Detect which cell encompasses the target text, then output its (X, Y) center coordinate. 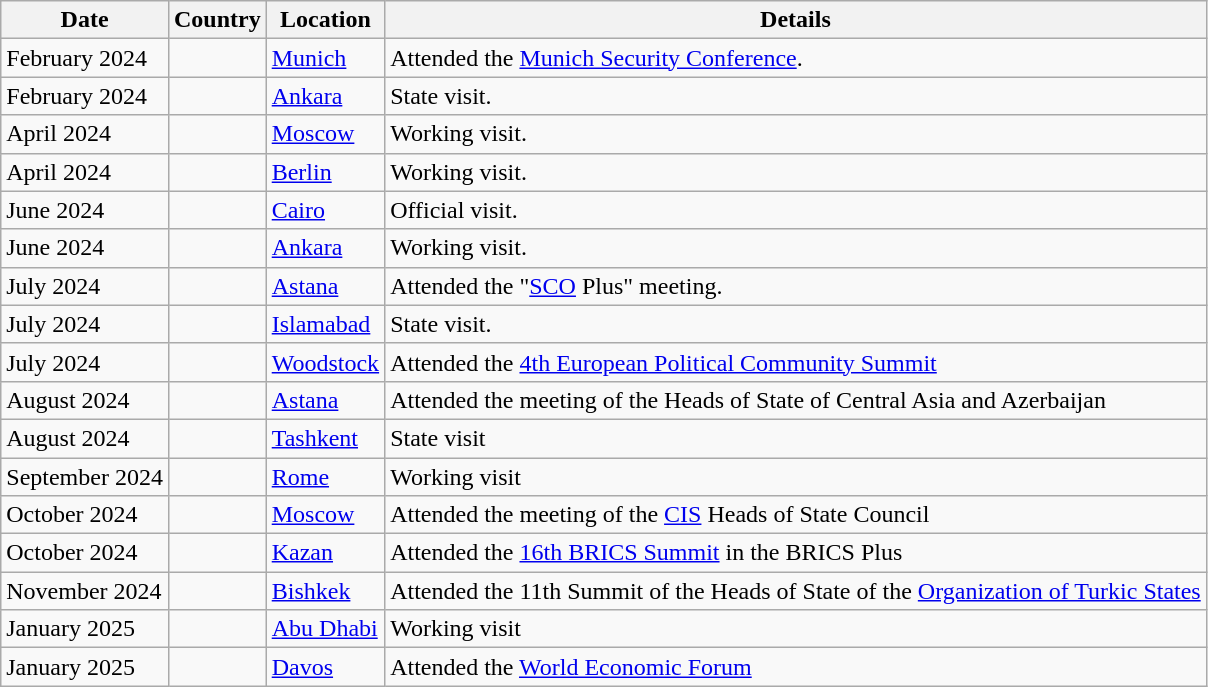
Attended the 11th Summit of the Heads of State of the Organization of Turkic States (796, 591)
Davos (325, 667)
Rome (325, 477)
Bishkek (325, 591)
Attended the Munich Security Conference. (796, 58)
Date (85, 20)
Munich (325, 58)
September 2024 (85, 477)
November 2024 (85, 591)
Tashkent (325, 438)
Attended the World Economic Forum (796, 667)
Berlin (325, 172)
State visit (796, 438)
Woodstock (325, 362)
Attended the meeting of the Heads of State of Central Asia and Azerbaijan (796, 400)
Details (796, 20)
Attended the "SCO Plus" meeting. (796, 286)
Abu Dhabi (325, 629)
Country (217, 20)
Cairo (325, 210)
Attended the 16th BRICS Summit in the BRICS Plus (796, 553)
Attended the 4th European Political Community Summit (796, 362)
Attended the meeting of the CIS Heads of State Council (796, 515)
Official visit. (796, 210)
Location (325, 20)
Kazan (325, 553)
Islamabad (325, 324)
